Output the [x, y] coordinate of the center of the cell containing the given text.  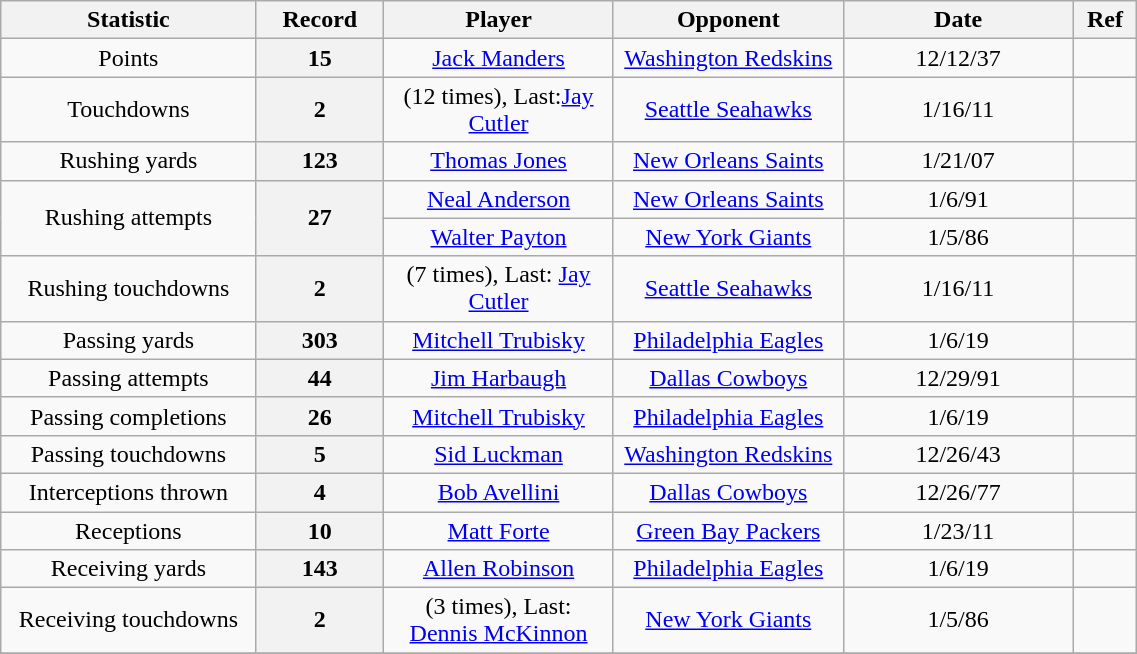
Passing touchdowns [128, 454]
Opponent [728, 20]
303 [320, 340]
(7 times), Last: Jay Cutler [499, 288]
Thomas Jones [499, 161]
5 [320, 454]
Bob Avellini [499, 492]
Matt Forte [499, 531]
143 [320, 569]
15 [320, 58]
12/26/77 [958, 492]
27 [320, 218]
Receiving yards [128, 569]
12/26/43 [958, 454]
Sid Luckman [499, 454]
4 [320, 492]
(3 times), Last: Dennis McKinnon [499, 620]
Jack Manders [499, 58]
Receiving touchdowns [128, 620]
Rushing touchdowns [128, 288]
1/21/07 [958, 161]
Passing attempts [128, 378]
Neal Anderson [499, 199]
Jim Harbaugh [499, 378]
Points [128, 58]
Rushing yards [128, 161]
Passing completions [128, 416]
44 [320, 378]
12/12/37 [958, 58]
Player [499, 20]
26 [320, 416]
Rushing attempts [128, 218]
Allen Robinson [499, 569]
1/23/11 [958, 531]
Interceptions thrown [128, 492]
Touchdowns [128, 110]
Ref [1105, 20]
10 [320, 531]
Walter Payton [499, 237]
Receptions [128, 531]
1/6/91 [958, 199]
Passing yards [128, 340]
Date [958, 20]
Green Bay Packers [728, 531]
Record [320, 20]
Statistic [128, 20]
(12 times), Last:Jay Cutler [499, 110]
12/29/91 [958, 378]
123 [320, 161]
